Identify which cell holds the provided text, then report its (x, y) central coordinate. 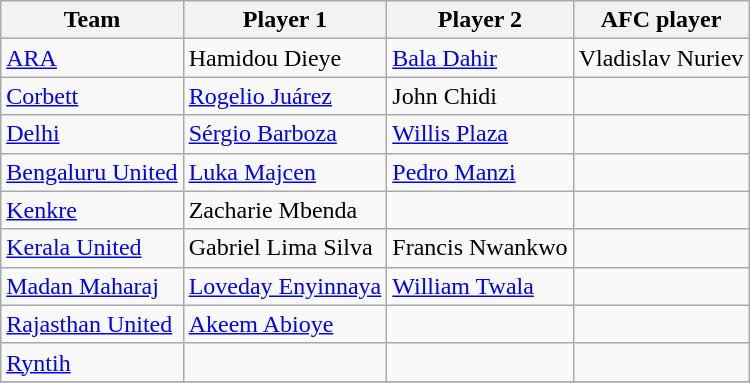
Bala Dahir (480, 58)
Sérgio Barboza (285, 134)
Rogelio Juárez (285, 96)
William Twala (480, 286)
Madan Maharaj (92, 286)
Kenkre (92, 210)
Loveday Enyinnaya (285, 286)
Francis Nwankwo (480, 248)
Zacharie Mbenda (285, 210)
Luka Majcen (285, 172)
ARA (92, 58)
Gabriel Lima Silva (285, 248)
Team (92, 20)
Kerala United (92, 248)
Rajasthan United (92, 324)
Akeem Abioye (285, 324)
Delhi (92, 134)
Pedro Manzi (480, 172)
Hamidou Dieye (285, 58)
Willis Plaza (480, 134)
Vladislav Nuriev (661, 58)
John Chidi (480, 96)
Player 1 (285, 20)
Bengaluru United (92, 172)
Ryntih (92, 362)
Corbett (92, 96)
AFC player (661, 20)
Player 2 (480, 20)
